For the text-containing cell, return its midpoint in [X, Y] coordinate format. 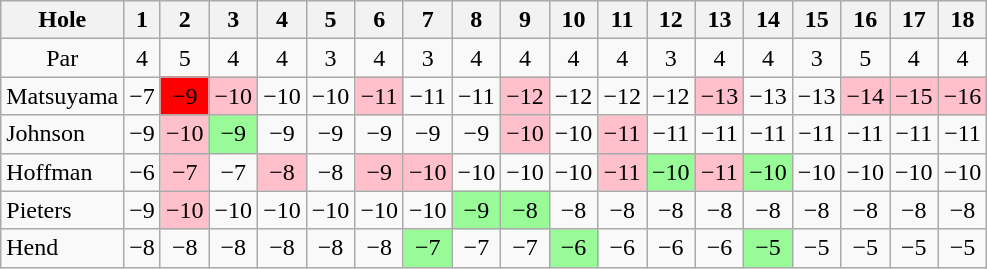
1 [142, 20]
7 [428, 20]
18 [962, 20]
11 [622, 20]
−14 [866, 96]
12 [670, 20]
6 [380, 20]
Par [62, 58]
13 [720, 20]
Johnson [62, 134]
Matsuyama [62, 96]
10 [574, 20]
Pieters [62, 210]
Hend [62, 248]
Hoffman [62, 172]
8 [476, 20]
−16 [962, 96]
9 [526, 20]
16 [866, 20]
−15 [914, 96]
14 [768, 20]
17 [914, 20]
2 [184, 20]
Hole [62, 20]
15 [816, 20]
